Detect which cell encompasses the target text, then output its [X, Y] center coordinate. 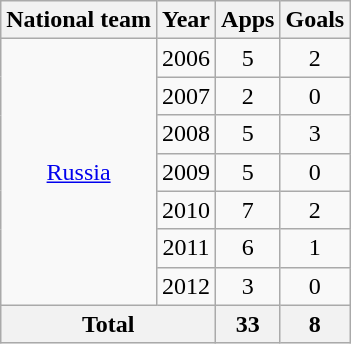
Apps [248, 20]
2007 [186, 96]
1 [315, 248]
2012 [186, 286]
Total [108, 324]
33 [248, 324]
2010 [186, 210]
2009 [186, 172]
2006 [186, 58]
2008 [186, 134]
8 [315, 324]
National team [79, 20]
Year [186, 20]
6 [248, 248]
Russia [79, 172]
7 [248, 210]
2011 [186, 248]
Goals [315, 20]
